Provide the (x, y) coordinate of the cell's center where the given text is located.  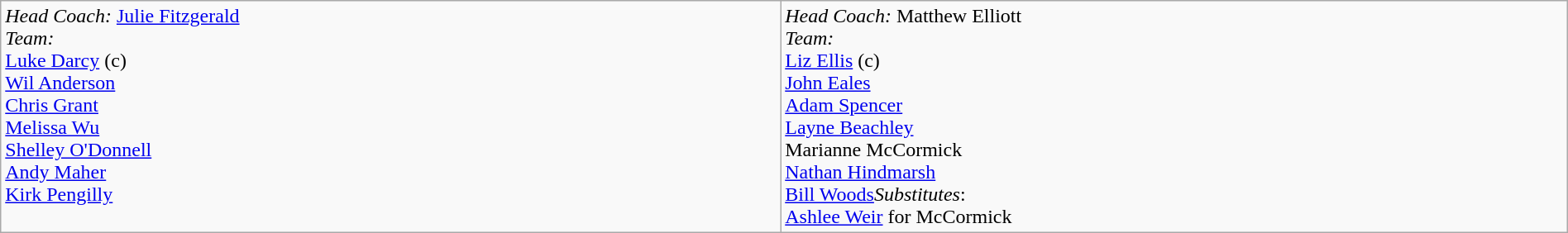
Head Coach: Julie FitzgeraldTeam: Luke Darcy (c)Wil Anderson Chris Grant Melissa Wu Shelley O'Donnell Andy Maher Kirk Pengilly (390, 117)
